Return [x, y] of the center of cell containing provided text 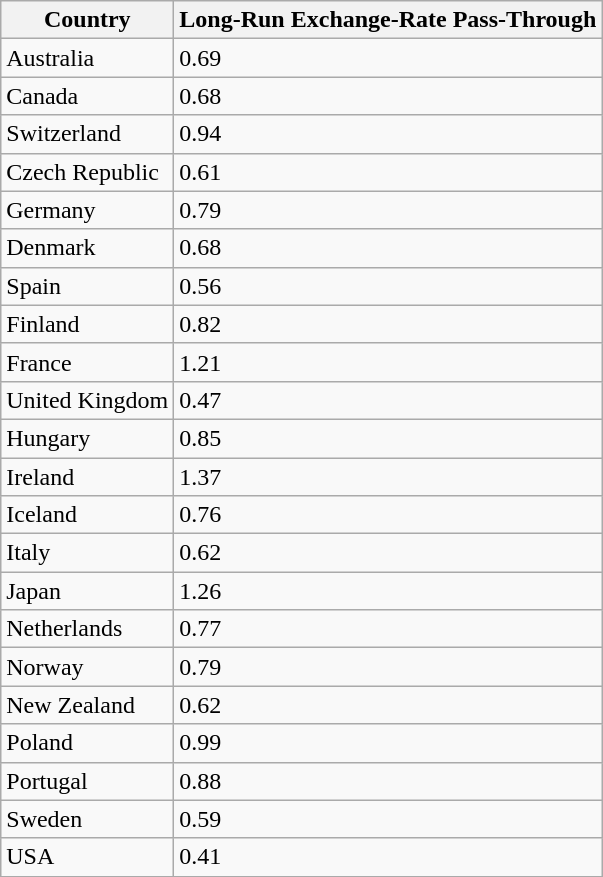
0.47 [388, 400]
Country [88, 20]
Poland [88, 743]
Finland [88, 324]
New Zealand [88, 705]
USA [88, 857]
United Kingdom [88, 400]
1.21 [388, 362]
0.99 [388, 743]
Czech Republic [88, 172]
Australia [88, 58]
Germany [88, 210]
Switzerland [88, 134]
Hungary [88, 438]
France [88, 362]
0.85 [388, 438]
0.76 [388, 515]
Spain [88, 286]
Denmark [88, 248]
0.77 [388, 629]
0.94 [388, 134]
Sweden [88, 819]
Long-Run Exchange-Rate Pass-Through [388, 20]
Netherlands [88, 629]
Iceland [88, 515]
0.82 [388, 324]
1.26 [388, 591]
1.37 [388, 477]
0.41 [388, 857]
0.59 [388, 819]
0.69 [388, 58]
Italy [88, 553]
Portugal [88, 781]
0.88 [388, 781]
0.56 [388, 286]
Japan [88, 591]
0.61 [388, 172]
Norway [88, 667]
Canada [88, 96]
Ireland [88, 477]
